Detect which cell encompasses the target text, then output its [x, y] center coordinate. 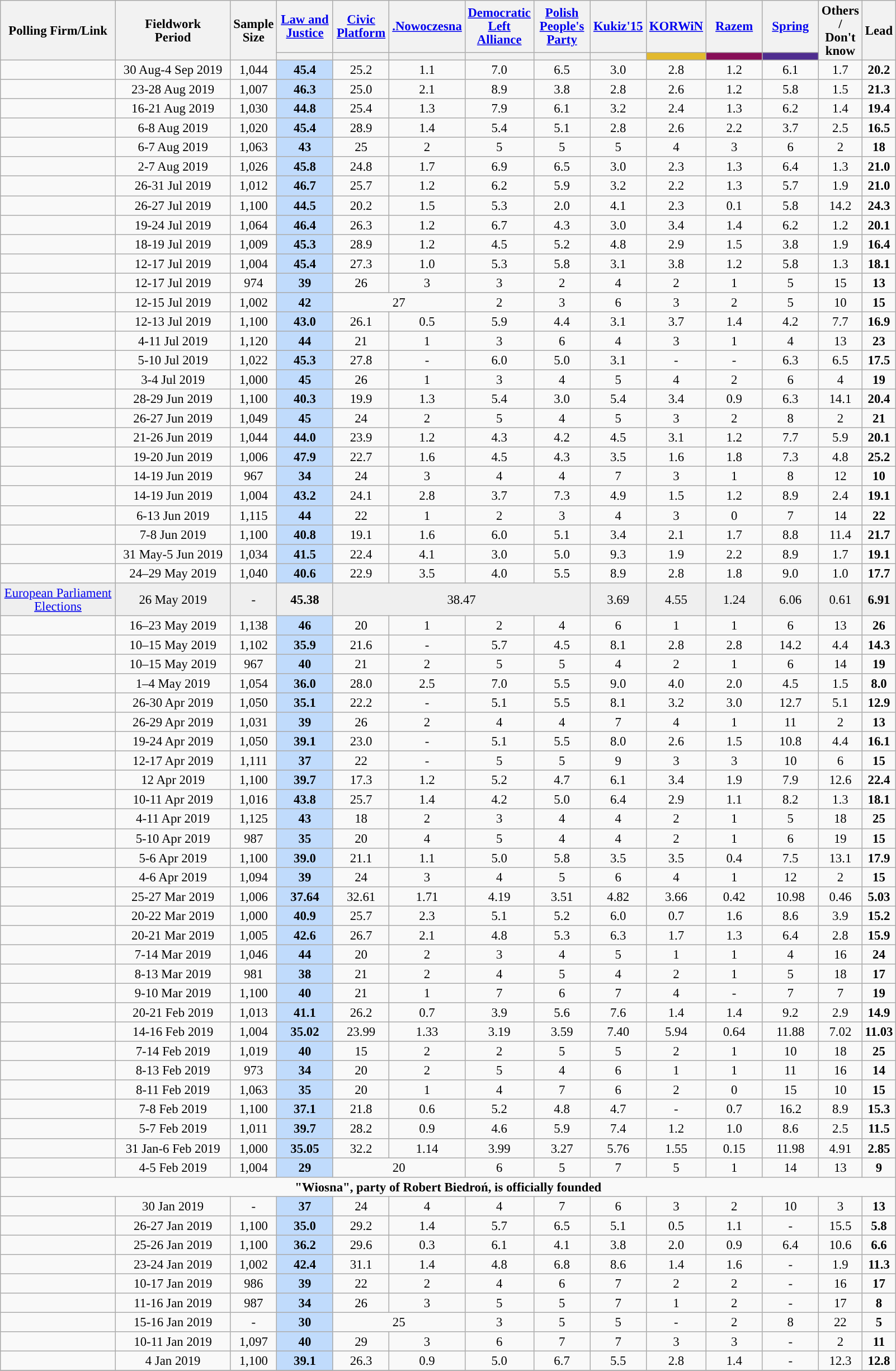
6.91 [879, 600]
19-24 Apr 2019 [173, 742]
16-21 Aug 2019 [173, 109]
46.3 [305, 90]
5.76 [619, 1148]
7-8 Jun 2019 [173, 535]
19-20 Jun 2019 [173, 457]
26-31 Jul 2019 [173, 186]
1,020 [254, 128]
21.6 [361, 645]
0.46 [841, 896]
8-13 Mar 2019 [173, 974]
1,102 [254, 645]
11.5 [879, 1129]
6.9 [499, 167]
12-15 Jul 2019 [173, 302]
12.3 [841, 1361]
"Wiosna", party of Robert Biedroń, is officially founded [449, 1186]
1,012 [254, 186]
24.1 [361, 496]
3-4 Jul 2019 [173, 379]
11-16 Jan 2019 [173, 1303]
22.9 [361, 573]
40.8 [305, 535]
10-17 Jan 2019 [173, 1284]
20-22 Mar 2019 [173, 915]
21.7 [879, 535]
0.3 [427, 1245]
24.3 [879, 206]
1,019 [254, 1051]
1.33 [427, 1032]
4-11 Jul 2019 [173, 341]
0.15 [734, 1148]
16.2 [791, 1109]
8.8 [791, 535]
45.38 [305, 600]
4.91 [841, 1148]
21.3 [879, 90]
Polish People's Party [562, 27]
35.02 [305, 1032]
1,111 [254, 761]
21-26 Jun 2019 [173, 438]
5-10 Jul 2019 [173, 360]
1,005 [254, 936]
40.3 [305, 400]
1–4 May 2019 [173, 684]
28-29 Jun 2019 [173, 400]
1.71 [427, 896]
8-13 Feb 2019 [173, 1071]
12-13 Jul 2019 [173, 321]
1,064 [254, 225]
42.4 [305, 1265]
Law and Justice [305, 27]
3.19 [499, 1032]
16–23 May 2019 [173, 626]
27 [399, 302]
29.6 [361, 1245]
4.19 [499, 896]
20.4 [879, 400]
4.9 [619, 496]
15.3 [879, 1109]
32.61 [361, 896]
22.2 [361, 703]
25.4 [361, 109]
FieldworkPeriod [173, 30]
0.6 [427, 1109]
32.2 [361, 1148]
1,138 [254, 626]
46.4 [305, 225]
14.1 [841, 400]
European Parliament Elections [58, 600]
1,046 [254, 955]
26.2 [361, 1013]
22.7 [361, 457]
1.14 [427, 1148]
27.3 [361, 263]
1,011 [254, 1129]
30 Jan 2019 [173, 1206]
974 [254, 283]
7.40 [619, 1032]
1,013 [254, 1013]
12 Apr 2019 [173, 780]
23-24 Jan 2019 [173, 1265]
18-19 Jul 2019 [173, 244]
37.64 [305, 896]
42 [305, 302]
25.0 [361, 90]
45.8 [305, 167]
0.61 [841, 600]
42.6 [305, 936]
36.2 [305, 1245]
2-7 Aug 2019 [173, 167]
46 [305, 626]
5-7 Feb 2019 [173, 1129]
17.5 [879, 360]
26-27 Jun 2019 [173, 419]
7.4 [619, 1129]
Others /Don't know [841, 30]
23.0 [361, 742]
44.8 [305, 109]
26 May 2019 [173, 600]
17.3 [361, 780]
20-21 Feb 2019 [173, 1013]
3.51 [562, 896]
3.99 [499, 1148]
Sample Size [254, 30]
11.88 [791, 1032]
17.7 [879, 573]
1,026 [254, 167]
11.03 [879, 1032]
26-27 Jan 2019 [173, 1226]
6-7 Aug 2019 [173, 148]
43.8 [305, 800]
23 [879, 341]
8-11 Feb 2019 [173, 1090]
36.0 [305, 684]
10.8 [791, 742]
5-10 Apr 2019 [173, 838]
13.1 [841, 857]
0.42 [734, 896]
3.27 [562, 1148]
11.4 [841, 535]
12-17 Apr 2019 [173, 761]
46.7 [305, 186]
10-11 Apr 2019 [173, 800]
0.64 [734, 1032]
29.2 [361, 1226]
0.4 [734, 857]
5.6 [562, 1013]
44.0 [305, 438]
15.2 [879, 915]
1,030 [254, 109]
31 Jan-6 Feb 2019 [173, 1148]
3.66 [676, 896]
10-11 Jan 2019 [173, 1342]
Kukiz'15 [619, 27]
8.2 [791, 800]
15-16 Jan 2019 [173, 1323]
7.6 [619, 1013]
1,125 [254, 819]
0.1 [734, 206]
23.9 [361, 438]
1,031 [254, 722]
1,034 [254, 554]
11.3 [879, 1265]
24.8 [361, 167]
4.82 [619, 896]
9.3 [619, 554]
26-27 Jul 2019 [173, 206]
38.47 [461, 600]
2.85 [879, 1148]
44.5 [305, 206]
1,115 [254, 515]
26.7 [361, 936]
17.9 [879, 857]
38 [305, 974]
43.2 [305, 496]
23.99 [361, 1032]
4 Jan 2019 [173, 1361]
9.2 [791, 1013]
35.1 [305, 703]
40.6 [305, 573]
986 [254, 1284]
1,097 [254, 1342]
981 [254, 974]
10.6 [841, 1245]
12.6 [841, 780]
24–29 May 2019 [173, 573]
973 [254, 1071]
1,009 [254, 244]
26.1 [361, 321]
1,094 [254, 877]
21.1 [361, 857]
1.24 [734, 600]
1.55 [676, 1148]
35.0 [305, 1226]
35.9 [305, 645]
21.8 [361, 1109]
Spring [791, 27]
39.0 [305, 857]
1,007 [254, 90]
11.98 [791, 1148]
Lead [879, 30]
1,022 [254, 360]
3.69 [619, 600]
6-8 Aug 2019 [173, 128]
16.1 [879, 742]
1,040 [254, 573]
.Nowoczesna [427, 27]
3.59 [562, 1032]
40.9 [305, 915]
30 Aug-4 Sep 2019 [173, 71]
6.8 [562, 1265]
Democratic Left Alliance [499, 27]
4.55 [676, 600]
10.98 [791, 896]
41.5 [305, 554]
37.1 [305, 1109]
15.9 [879, 936]
5-6 Apr 2019 [173, 857]
30 [305, 1323]
1,054 [254, 684]
19.9 [361, 400]
14.9 [879, 1013]
4-11 Apr 2019 [173, 819]
Civic Platform [361, 27]
7.02 [841, 1032]
47.9 [305, 457]
4-5 Feb 2019 [173, 1167]
31.1 [361, 1265]
Razem [734, 27]
41.1 [305, 1013]
7.5 [791, 857]
6.6 [879, 1245]
Polling Firm/Link [58, 30]
25-26 Jan 2019 [173, 1245]
43.0 [305, 321]
25-27 Mar 2019 [173, 896]
19.4 [879, 109]
28.0 [361, 684]
12.7 [791, 703]
5.03 [879, 896]
4-6 Apr 2019 [173, 877]
16.9 [879, 321]
1,049 [254, 419]
KORWiN [676, 27]
14-16 Feb 2019 [173, 1032]
1,120 [254, 341]
7-14 Mar 2019 [173, 955]
14.3 [879, 645]
26-30 Apr 2019 [173, 703]
15.5 [841, 1226]
16.4 [879, 244]
35.05 [305, 1148]
6-13 Jun 2019 [173, 515]
31 May-5 Jun 2019 [173, 554]
7-14 Feb 2019 [173, 1051]
12.9 [879, 703]
5.94 [676, 1032]
19-24 Jul 2019 [173, 225]
1,016 [254, 800]
4.6 [499, 1129]
27.8 [361, 360]
7-8 Feb 2019 [173, 1109]
9-10 Mar 2019 [173, 993]
26-29 Apr 2019 [173, 722]
23-28 Aug 2019 [173, 90]
12.8 [879, 1361]
28.2 [361, 1129]
16.5 [879, 128]
6.06 [791, 600]
20-21 Mar 2019 [173, 936]
